Identify which cell holds the provided text, then report its [x, y] central coordinate. 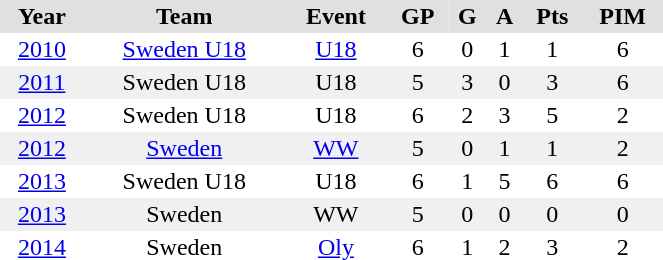
Year [42, 16]
Pts [552, 16]
GP [418, 16]
2 [467, 116]
Team [184, 16]
A [504, 16]
2011 [42, 82]
Event [336, 16]
G [467, 16]
2010 [42, 50]
